Output the [x, y] coordinate of the center of the cell containing the given text.  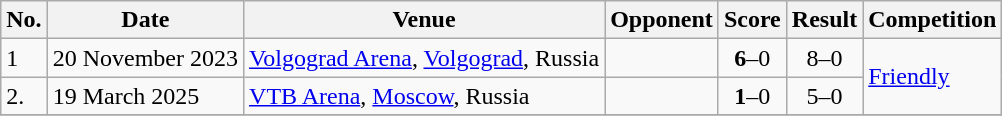
2. [24, 96]
Competition [932, 20]
1 [24, 58]
8–0 [824, 58]
No. [24, 20]
Score [752, 20]
6–0 [752, 58]
VTB Arena, Moscow, Russia [424, 96]
5–0 [824, 96]
Result [824, 20]
Date [145, 20]
Volgograd Arena, Volgograd, Russia [424, 58]
19 March 2025 [145, 96]
Friendly [932, 77]
20 November 2023 [145, 58]
Venue [424, 20]
Opponent [662, 20]
1–0 [752, 96]
